Search for the cell housing the specified text and yield its [X, Y] center coordinate. 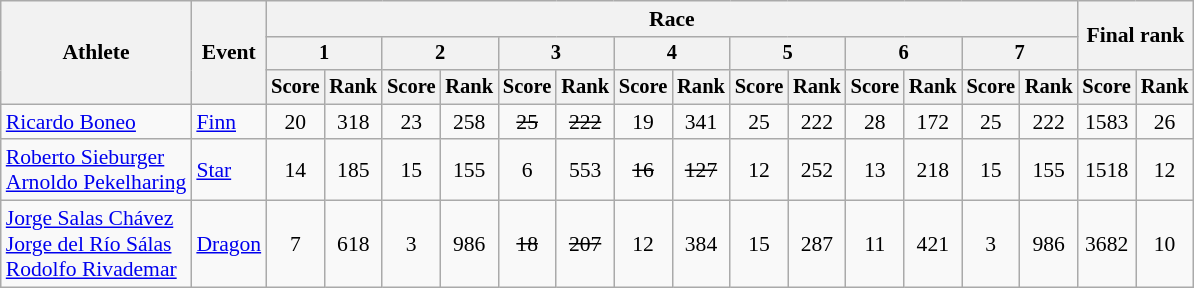
28 [875, 122]
287 [817, 244]
Roberto SieburgerArnoldo Pekelharing [96, 170]
252 [817, 170]
258 [469, 122]
1518 [1106, 170]
19 [643, 122]
Dragon [228, 244]
1 [324, 54]
Finn [228, 122]
5 [788, 54]
16 [643, 170]
18 [527, 244]
Athlete [96, 52]
Ricardo Boneo [96, 122]
10 [1165, 244]
Jorge Salas ChávezJorge del Río SálasRodolfo Rivademar [96, 244]
26 [1165, 122]
185 [354, 170]
3682 [1106, 244]
618 [354, 244]
207 [585, 244]
421 [933, 244]
218 [933, 170]
553 [585, 170]
341 [701, 122]
2 [440, 54]
1583 [1106, 122]
11 [875, 244]
23 [411, 122]
318 [354, 122]
127 [701, 170]
13 [875, 170]
20 [295, 122]
Star [228, 170]
Race [672, 19]
172 [933, 122]
384 [701, 244]
Event [228, 52]
14 [295, 170]
Final rank [1135, 36]
4 [672, 54]
